Detect which cell encompasses the target text, then output its (X, Y) center coordinate. 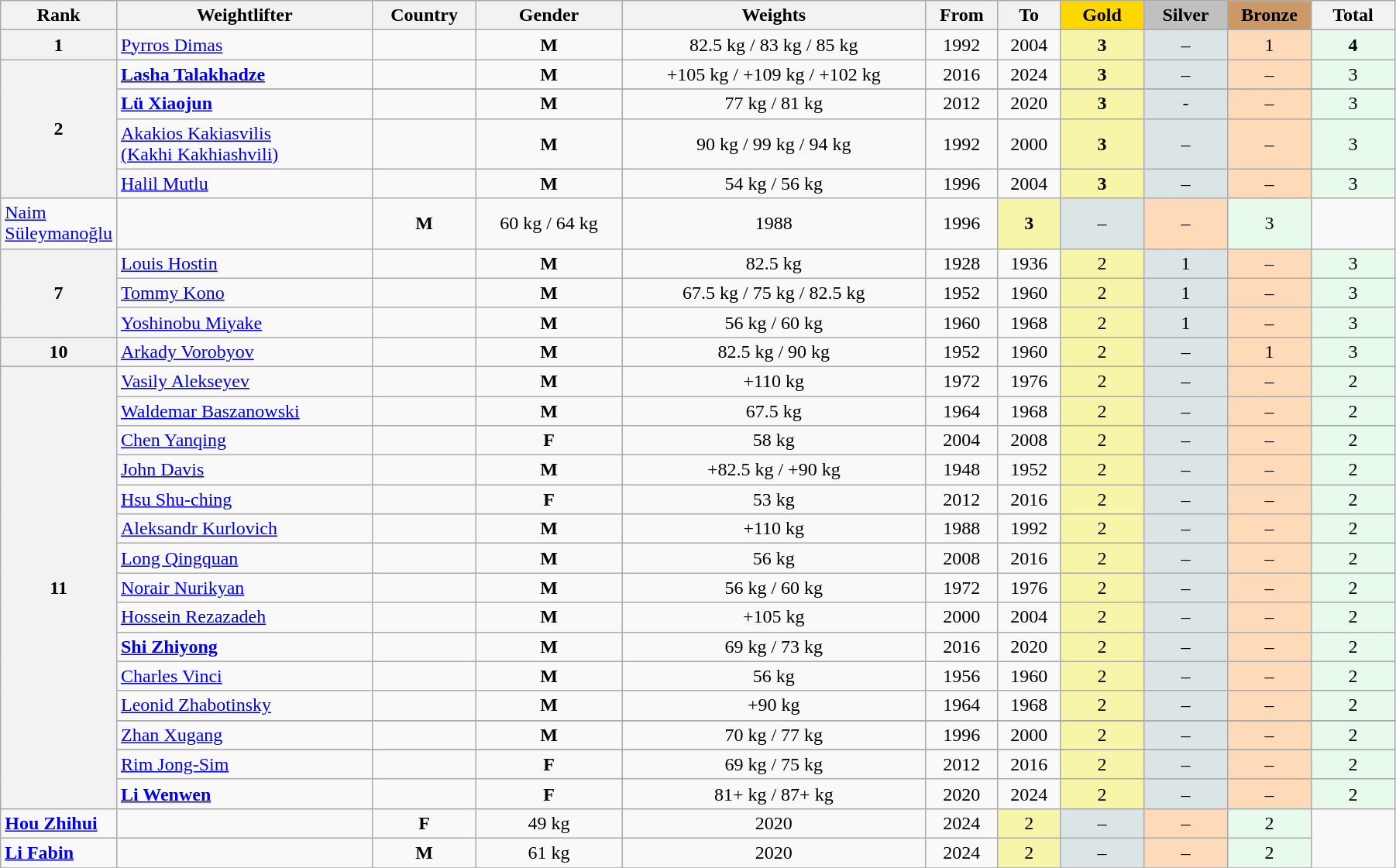
67.5 kg (774, 411)
Shi Zhiyong (244, 647)
69 kg / 73 kg (774, 647)
Pyrros Dimas (244, 45)
Gold (1102, 15)
Weights (774, 15)
Lasha Talakhadze (244, 74)
58 kg (774, 441)
Vasily Alekseyev (244, 381)
Long Qingquan (244, 558)
Total (1353, 15)
Hsu Shu-ching (244, 499)
49 kg (548, 823)
10 (59, 352)
From (962, 15)
Louis Hostin (244, 263)
54 kg / 56 kg (774, 184)
Hou Zhihui (59, 823)
70 kg / 77 kg (774, 735)
82.5 kg / 90 kg (774, 352)
1936 (1029, 263)
Naim Süleymanoğlu (59, 223)
1928 (962, 263)
+90 kg (774, 705)
Bronze (1269, 15)
67.5 kg / 75 kg / 82.5 kg (774, 293)
61 kg (548, 853)
Norair Nurikyan (244, 588)
69 kg / 75 kg (774, 764)
+82.5 kg / +90 kg (774, 470)
+105 kg / +109 kg / +102 kg (774, 74)
81+ kg / 87+ kg (774, 794)
Yoshinobu Miyake (244, 322)
53 kg (774, 499)
1948 (962, 470)
Country (425, 15)
4 (1353, 45)
Lü Xiaojun (244, 104)
60 kg / 64 kg (548, 223)
Gender (548, 15)
1956 (962, 676)
Halil Mutlu (244, 184)
+105 kg (774, 617)
Weightlifter (244, 15)
Chen Yanqing (244, 441)
7 (59, 293)
Tommy Kono (244, 293)
Arkady Vorobyov (244, 352)
Aleksandr Kurlovich (244, 529)
John Davis (244, 470)
Rank (59, 15)
Silver (1186, 15)
82.5 kg (774, 263)
11 (59, 587)
Li Fabin (59, 853)
Akakios Kakiasvilis(Kakhi Kakhiashvili) (244, 144)
Waldemar Baszanowski (244, 411)
77 kg / 81 kg (774, 104)
90 kg / 99 kg / 94 kg (774, 144)
Charles Vinci (244, 676)
Hossein Rezazadeh (244, 617)
Rim Jong-Sim (244, 764)
Zhan Xugang (244, 735)
Li Wenwen (244, 794)
To (1029, 15)
82.5 kg / 83 kg / 85 kg (774, 45)
- (1186, 104)
Leonid Zhabotinsky (244, 705)
